Search for the cell housing the specified text and yield its (x, y) center coordinate. 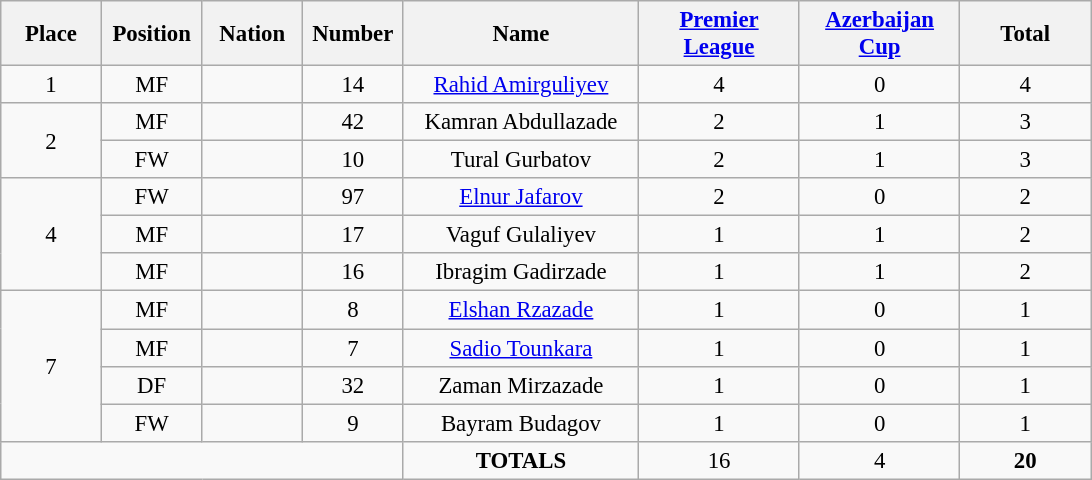
Vaguf Gulaliyev (521, 235)
Name (521, 34)
Number (354, 34)
Nation (252, 34)
42 (354, 122)
TOTALS (521, 460)
32 (354, 385)
20 (1026, 460)
Premier League (720, 34)
10 (354, 160)
Zaman Mirzazade (521, 385)
Position (152, 34)
Elnur Jafarov (521, 197)
14 (354, 85)
17 (354, 235)
DF (152, 385)
Rahid Amirguliyev (521, 85)
Sadio Tounkara (521, 348)
Place (52, 34)
Tural Gurbatov (521, 160)
Elshan Rzazade (521, 310)
9 (354, 423)
Total (1026, 34)
Azerbaijan Cup (880, 34)
8 (354, 310)
Ibragim Gadirzade (521, 273)
Bayram Budagov (521, 423)
97 (354, 197)
Kamran Abdullazade (521, 122)
